Pinpoint the cell where the given text exists, returning its [X, Y] midpoint coordinate. 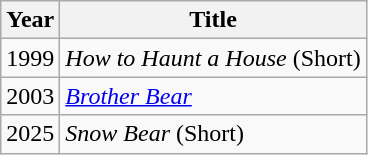
Brother Bear [213, 96]
2025 [30, 134]
Year [30, 20]
2003 [30, 96]
Snow Bear (Short) [213, 134]
1999 [30, 58]
How to Haunt a House (Short) [213, 58]
Title [213, 20]
